Capture the cell that displays the provided text and extract its (x, y) central coordinate. 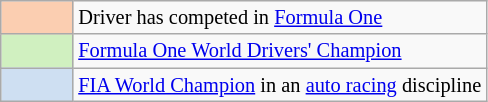
Formula One World Drivers' Champion (280, 51)
FIA World Champion in an auto racing discipline (280, 85)
Driver has competed in Formula One (280, 17)
